For the text-containing cell, return its midpoint in [x, y] coordinate format. 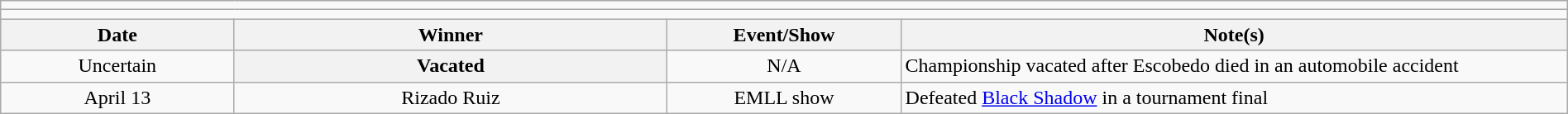
N/A [784, 66]
Uncertain [117, 66]
Event/Show [784, 35]
Rizado Ruiz [451, 97]
Note(s) [1234, 35]
April 13 [117, 97]
Winner [451, 35]
Date [117, 35]
Vacated [451, 66]
Championship vacated after Escobedo died in an automobile accident [1234, 66]
Defeated Black Shadow in a tournament final [1234, 97]
EMLL show [784, 97]
